Find where the given text appears and provide that cell's center as (X, Y) coordinate. 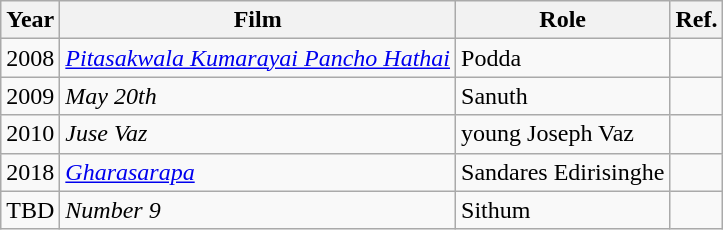
2018 (30, 172)
Sandares Edirisinghe (563, 172)
young Joseph Vaz (563, 134)
2009 (30, 96)
Year (30, 20)
Sanuth (563, 96)
Ref. (696, 20)
Juse Vaz (258, 134)
May 20th (258, 96)
Gharasarapa (258, 172)
Number 9 (258, 210)
Role (563, 20)
Podda (563, 58)
Sithum (563, 210)
Film (258, 20)
TBD (30, 210)
2010 (30, 134)
2008 (30, 58)
Pitasakwala Kumarayai Pancho Hathai (258, 58)
